Output the [x, y] coordinate of the center of the cell containing the given text.  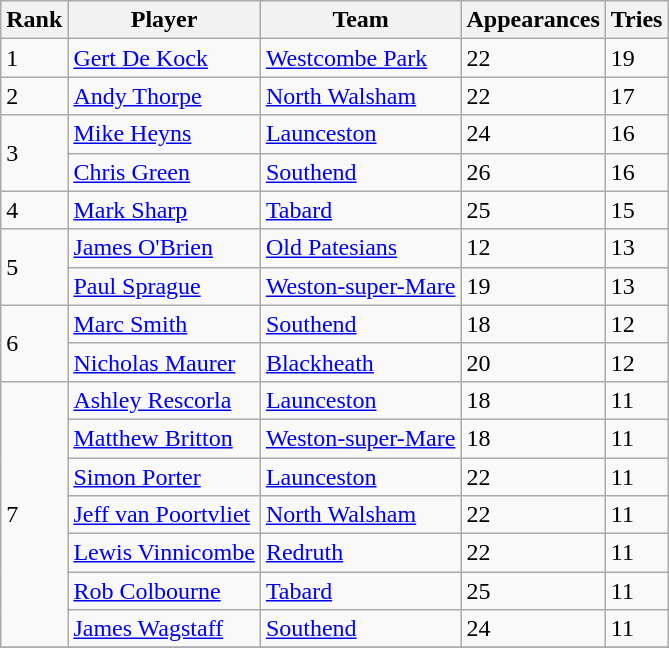
7 [34, 514]
James Wagstaff [164, 629]
Appearances [533, 20]
Mark Sharp [164, 210]
2 [34, 96]
Redruth [360, 553]
Nicholas Maurer [164, 362]
James O'Brien [164, 248]
4 [34, 210]
6 [34, 343]
Old Patesians [360, 248]
Westcombe Park [360, 58]
20 [533, 362]
Marc Smith [164, 324]
Simon Porter [164, 477]
Rank [34, 20]
Ashley Rescorla [164, 400]
Gert De Kock [164, 58]
3 [34, 153]
Tries [636, 20]
Jeff van Poortvliet [164, 515]
26 [533, 172]
Andy Thorpe [164, 96]
5 [34, 267]
Paul Sprague [164, 286]
17 [636, 96]
Team [360, 20]
Matthew Britton [164, 438]
1 [34, 58]
15 [636, 210]
Chris Green [164, 172]
Player [164, 20]
Rob Colbourne [164, 591]
Mike Heyns [164, 134]
Blackheath [360, 362]
Lewis Vinnicombe [164, 553]
